Determine the [X, Y] coordinate at the center of the cell enclosing the given text.  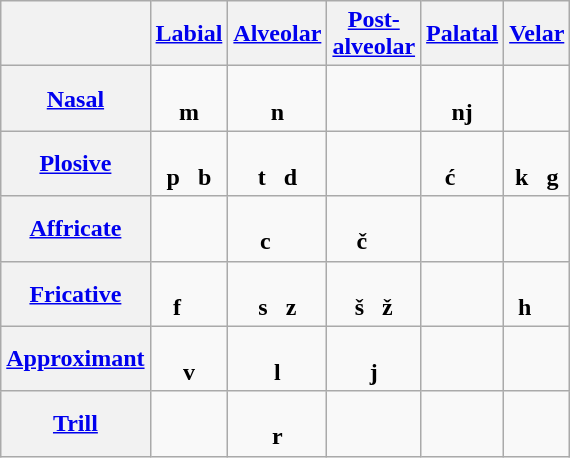
h [537, 294]
k g [537, 164]
Trill [76, 424]
Plosive [76, 164]
ć [462, 164]
f [189, 294]
Labial [189, 34]
m [189, 98]
Nasal [76, 98]
p b [189, 164]
r [278, 424]
nj [462, 98]
j [374, 358]
Alveolar [278, 34]
Velar [537, 34]
n [278, 98]
s z [278, 294]
Fricative [76, 294]
Palatal [462, 34]
Approximant [76, 358]
t d [278, 164]
č [374, 228]
Affricate [76, 228]
c [278, 228]
Post-alveolar [374, 34]
š ž [374, 294]
l [278, 358]
v [189, 358]
